Output the [X, Y] coordinate of the center of the cell containing the given text.  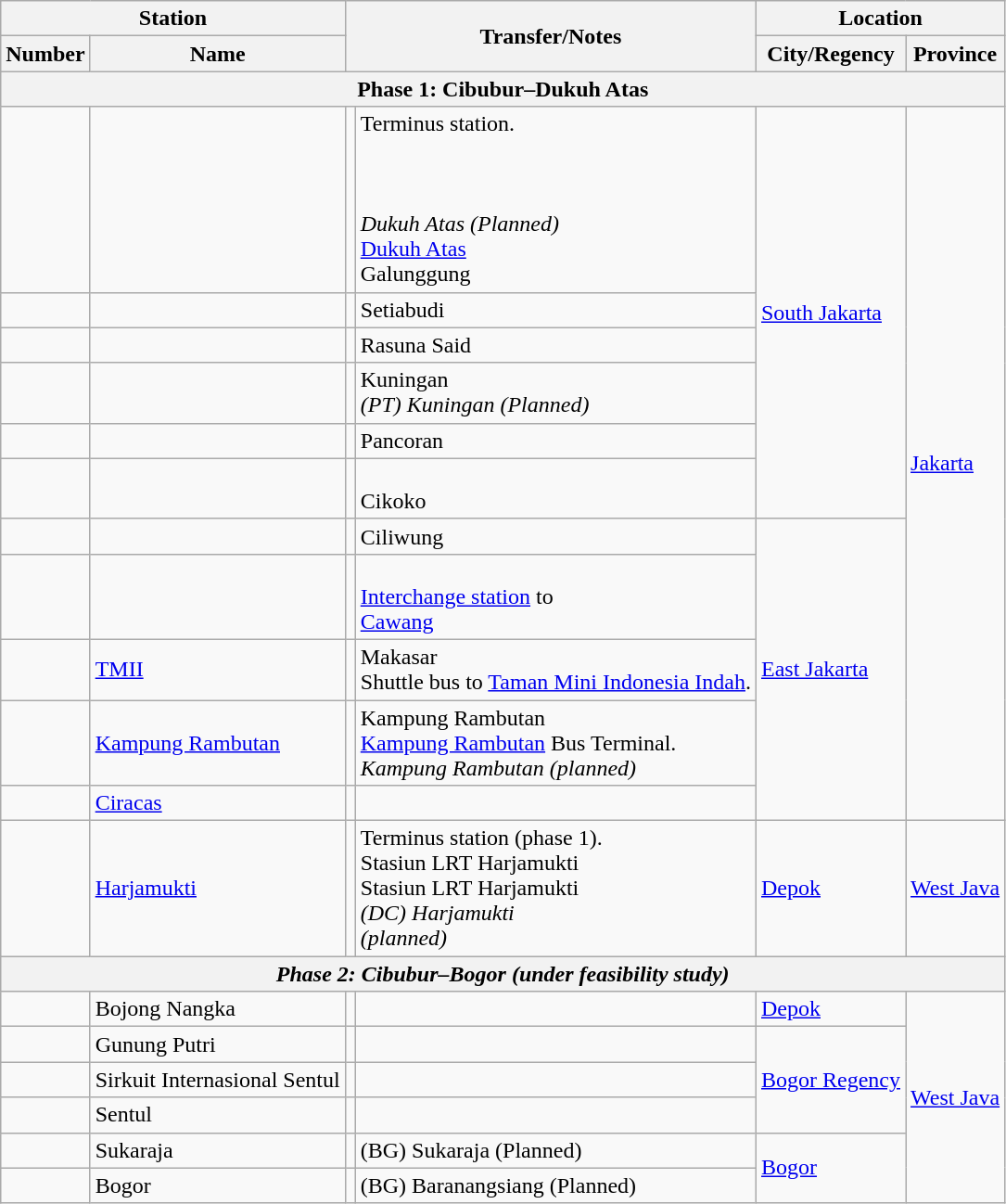
Rasuna Said [555, 345]
Kampung Rambutan Kampung Rambutan Bus Terminal. Kampung Rambutan (planned) [555, 742]
Harjamukti [217, 889]
Phase 2: Cibubur–Bogor (under feasibility study) [503, 974]
Ciracas [217, 803]
Phase 1: Cibubur–Dukuh Atas [503, 89]
Sukaraja [217, 1150]
Kampung Rambutan [217, 742]
Bojong Nangka [217, 1009]
Ciliwung [555, 536]
Gunung Putri [217, 1044]
Location [880, 19]
Terminus station. Dukuh Atas (Planned) Dukuh Atas Galunggung [555, 199]
Kuningan(PT) Kuningan (Planned) [555, 393]
Terminus station (phase 1). Stasiun LRT Harjamukti Stasiun LRT Harjamukti(DC) Harjamukti(planned) [555, 889]
(BG) Sukaraja (Planned) [555, 1150]
Station [172, 19]
City/Regency [831, 54]
Jakarta [955, 464]
East Jakarta [831, 670]
South Jakarta [831, 313]
(BG) Baranangsiang (Planned) [555, 1185]
TMII [217, 670]
Name [217, 54]
Makasar Shuttle bus to Taman Mini Indonesia Indah. [555, 670]
Transfer/Notes [551, 36]
Cikoko [555, 488]
Number [45, 54]
Bogor Regency [831, 1080]
Interchange station to Cawang [555, 596]
Setiabudi [555, 310]
Pancoran [555, 441]
Sentul [217, 1115]
Sirkuit Internasional Sentul [217, 1080]
Province [955, 54]
